Identify which cell holds the provided text, then report its [X, Y] central coordinate. 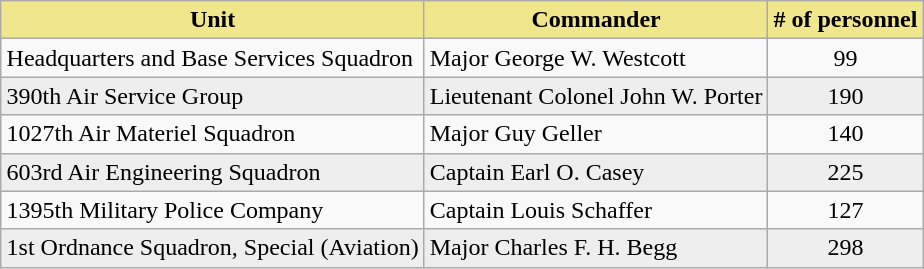
1395th Military Police Company [212, 210]
Headquarters and Base Services Squadron [212, 58]
Major Charles F. H. Begg [596, 248]
Major Guy Geller [596, 134]
Captain Louis Schaffer [596, 210]
603rd Air Engineering Squadron [212, 172]
140 [846, 134]
390th Air Service Group [212, 96]
Captain Earl O. Casey [596, 172]
1027th Air Materiel Squadron [212, 134]
Unit [212, 20]
127 [846, 210]
225 [846, 172]
Lieutenant Colonel John W. Porter [596, 96]
Commander [596, 20]
# of personnel [846, 20]
190 [846, 96]
99 [846, 58]
298 [846, 248]
Major George W. Westcott [596, 58]
1st Ordnance Squadron, Special (Aviation) [212, 248]
